Scan for the cell matching the given text and deliver its (x, y) coordinate at center. 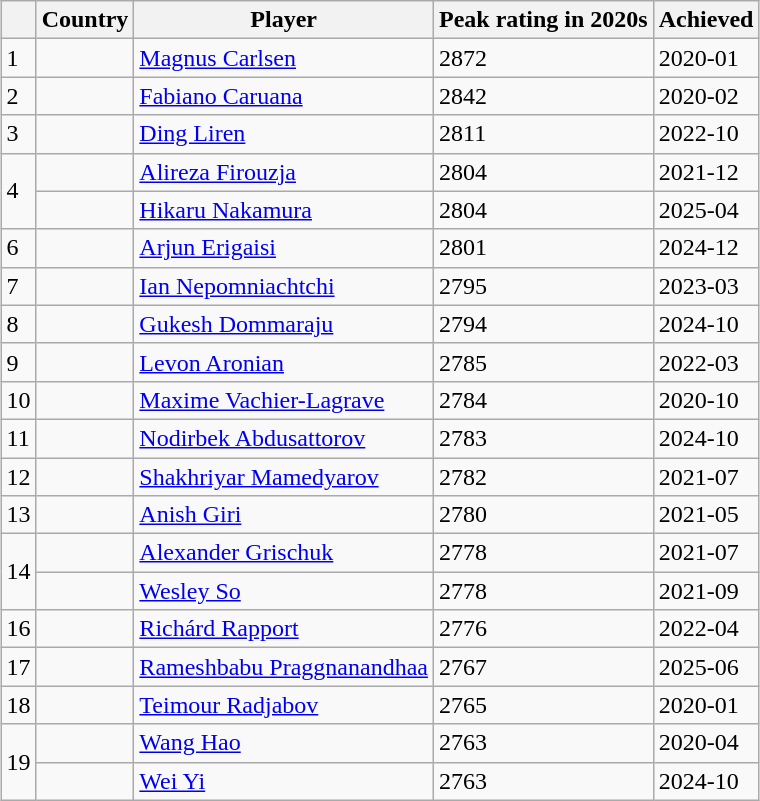
Ian Nepomniachtchi (284, 286)
14 (18, 572)
2765 (543, 705)
Alexander Grischuk (284, 553)
4 (18, 191)
3 (18, 134)
Nodirbek Abdusattorov (284, 438)
Teimour Radjabov (284, 705)
2784 (543, 400)
2 (18, 96)
2776 (543, 629)
6 (18, 248)
2020-10 (706, 400)
2022-10 (706, 134)
2025-04 (706, 210)
Wei Yi (284, 781)
2801 (543, 248)
12 (18, 477)
Country (85, 20)
Arjun Erigaisi (284, 248)
Alireza Firouzja (284, 172)
Peak rating in 2020s (543, 20)
2872 (543, 58)
2782 (543, 477)
16 (18, 629)
Maxime Vachier-Lagrave (284, 400)
2794 (543, 324)
2021-12 (706, 172)
2795 (543, 286)
Fabiano Caruana (284, 96)
2024-12 (706, 248)
Ding Liren (284, 134)
11 (18, 438)
Shakhriyar Mamedyarov (284, 477)
Levon Aronian (284, 362)
2780 (543, 515)
2022-04 (706, 629)
Rameshbabu Praggnanandhaa (284, 667)
Gukesh Dommaraju (284, 324)
2785 (543, 362)
Hikaru Nakamura (284, 210)
2020-02 (706, 96)
7 (18, 286)
2021-05 (706, 515)
13 (18, 515)
2842 (543, 96)
Achieved (706, 20)
2021-09 (706, 591)
2020-04 (706, 743)
9 (18, 362)
2023-03 (706, 286)
2025-06 (706, 667)
17 (18, 667)
Richárd Rapport (284, 629)
10 (18, 400)
Player (284, 20)
18 (18, 705)
8 (18, 324)
2022-03 (706, 362)
19 (18, 762)
Wesley So (284, 591)
Wang Hao (284, 743)
Magnus Carlsen (284, 58)
1 (18, 58)
2767 (543, 667)
Anish Giri (284, 515)
2811 (543, 134)
2783 (543, 438)
